Identify which cell holds the provided text, then report its (x, y) central coordinate. 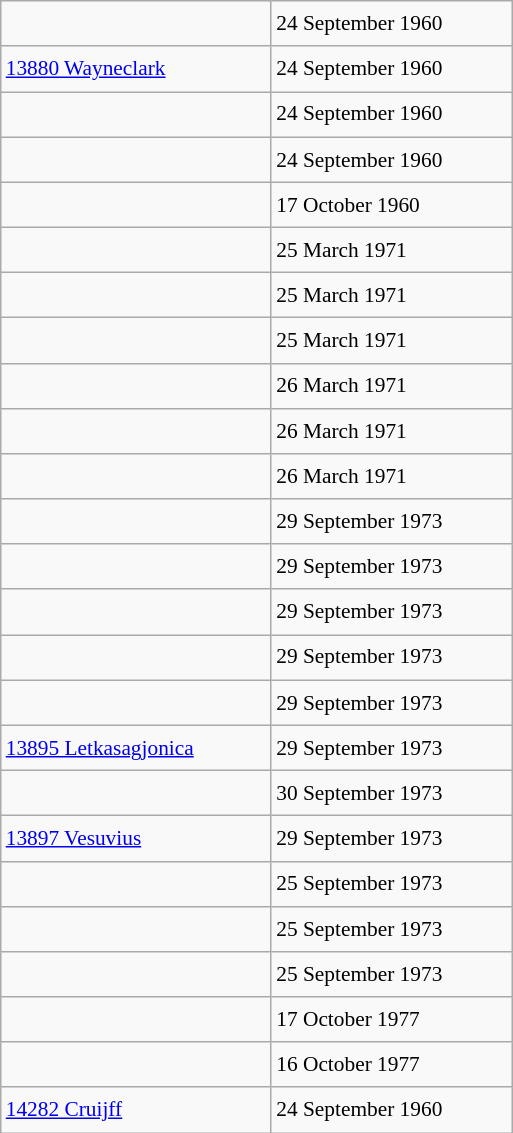
14282 Cruijff (136, 1110)
13895 Letkasagjonica (136, 748)
17 October 1977 (392, 1020)
13880 Wayneclark (136, 68)
30 September 1973 (392, 792)
17 October 1960 (392, 204)
13897 Vesuvius (136, 838)
16 October 1977 (392, 1064)
